Return the (x, y) coordinate for the center point of the cell that contains the specified text.  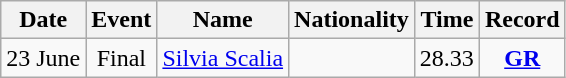
28.33 (446, 58)
Date (44, 20)
Final (122, 58)
23 June (44, 58)
Event (122, 20)
Time (446, 20)
Nationality (352, 20)
GR (522, 58)
Silvia Scalia (223, 58)
Name (223, 20)
Record (522, 20)
